Capture the cell that displays the provided text and extract its (X, Y) central coordinate. 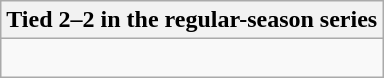
Tied 2–2 in the regular-season series (192, 20)
